Detect which cell encompasses the target text, then output its (x, y) center coordinate. 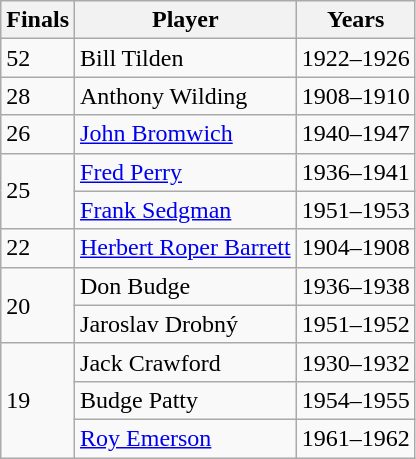
John Bromwich (186, 134)
Anthony Wilding (186, 96)
Jack Crawford (186, 362)
1908–1910 (356, 96)
1904–1908 (356, 248)
1951–1953 (356, 210)
Bill Tilden (186, 58)
Don Budge (186, 286)
22 (38, 248)
Budge Patty (186, 400)
26 (38, 134)
52 (38, 58)
1922–1926 (356, 58)
Roy Emerson (186, 438)
1961–1962 (356, 438)
1936–1941 (356, 172)
Years (356, 20)
1930–1932 (356, 362)
28 (38, 96)
1936–1938 (356, 286)
Fred Perry (186, 172)
19 (38, 400)
1954–1955 (356, 400)
Jaroslav Drobný (186, 324)
Herbert Roper Barrett (186, 248)
Frank Sedgman (186, 210)
1940–1947 (356, 134)
25 (38, 191)
Player (186, 20)
20 (38, 305)
1951–1952 (356, 324)
Finals (38, 20)
